Search for the cell housing the specified text and yield its (X, Y) center coordinate. 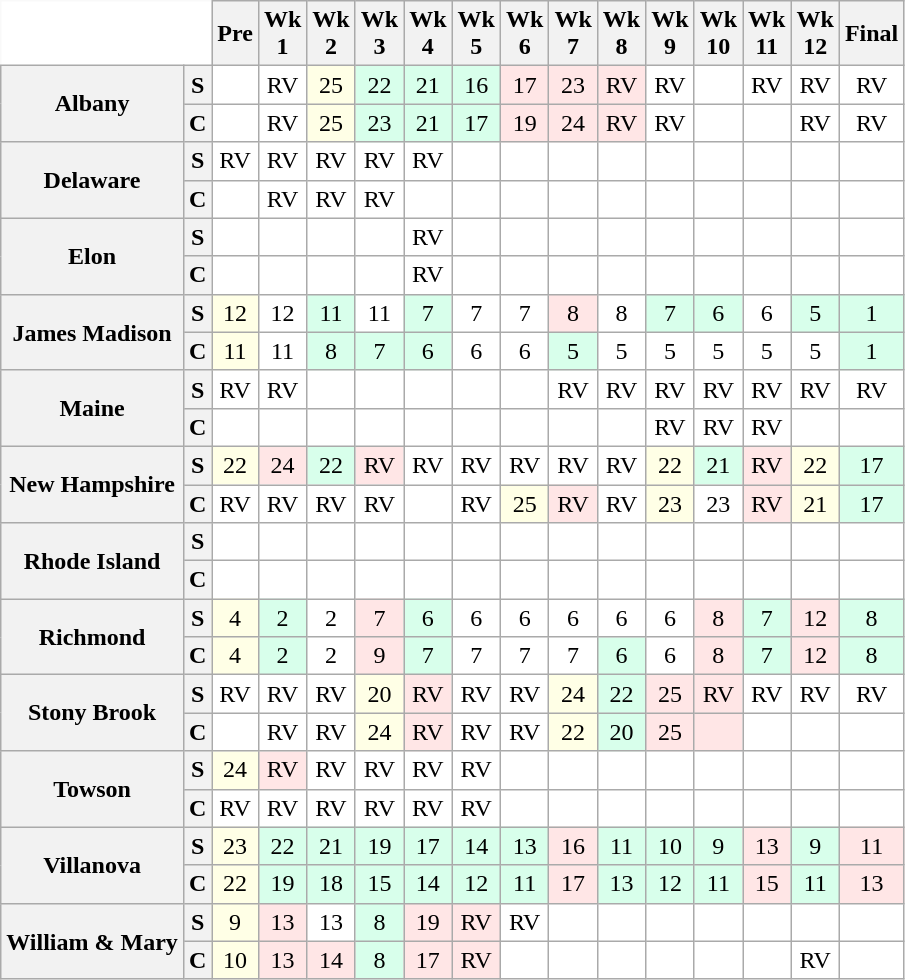
Maine (92, 408)
Rhode Island (92, 561)
William & Mary (92, 941)
Wk10 (718, 34)
Wk7 (573, 34)
Wk5 (476, 34)
Wk2 (331, 34)
New Hampshire (92, 484)
Wk11 (767, 34)
Delaware (92, 180)
Stony Brook (92, 713)
Wk12 (815, 34)
Wk1 (282, 34)
Wk6 (524, 34)
Wk3 (379, 34)
Villanova (92, 865)
James Madison (92, 332)
Wk8 (621, 34)
Elon (92, 256)
Pre (236, 34)
Richmond (92, 637)
Towson (92, 789)
18 (331, 884)
Wk4 (428, 34)
Wk9 (670, 34)
Albany (92, 104)
Final (871, 34)
